Determine the (X, Y) coordinate at the center of the cell enclosing the given text.  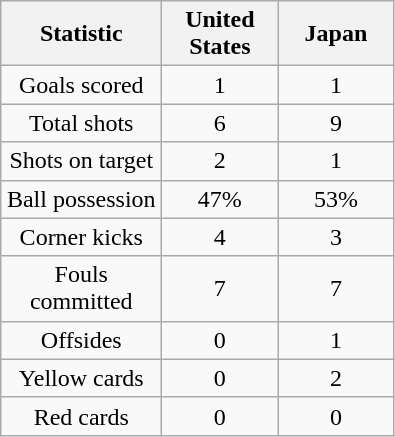
Shots on target (82, 161)
Fouls committed (82, 288)
9 (336, 123)
Corner kicks (82, 237)
Total shots (82, 123)
Yellow cards (82, 378)
3 (336, 237)
53% (336, 199)
6 (220, 123)
Offsides (82, 340)
Red cards (82, 416)
Ball possession (82, 199)
4 (220, 237)
Statistic (82, 34)
47% (220, 199)
United States (220, 34)
Japan (336, 34)
Goals scored (82, 85)
